Return the [X, Y] coordinate for the center point of the cell that contains the specified text.  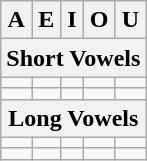
O [99, 20]
E [46, 20]
U [130, 20]
Short Vowels [74, 58]
Long Vowels [74, 118]
A [16, 20]
I [72, 20]
